Determine the (X, Y) coordinate at the center of the cell enclosing the given text.  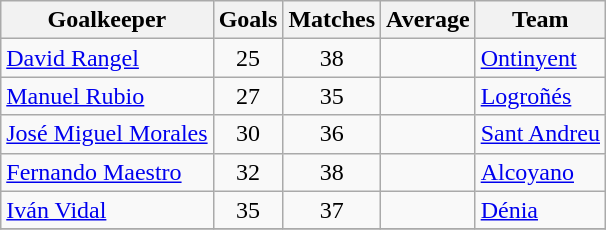
José Miguel Morales (107, 134)
Logroñés (540, 96)
Team (540, 20)
David Rangel (107, 58)
Iván Vidal (107, 210)
Sant Andreu (540, 134)
30 (248, 134)
Dénia (540, 210)
32 (248, 172)
25 (248, 58)
Alcoyano (540, 172)
37 (332, 210)
Goals (248, 20)
Manuel Rubio (107, 96)
Ontinyent (540, 58)
Fernando Maestro (107, 172)
Average (428, 20)
Goalkeeper (107, 20)
27 (248, 96)
Matches (332, 20)
36 (332, 134)
